Output the (X, Y) coordinate of the center of the cell containing the given text.  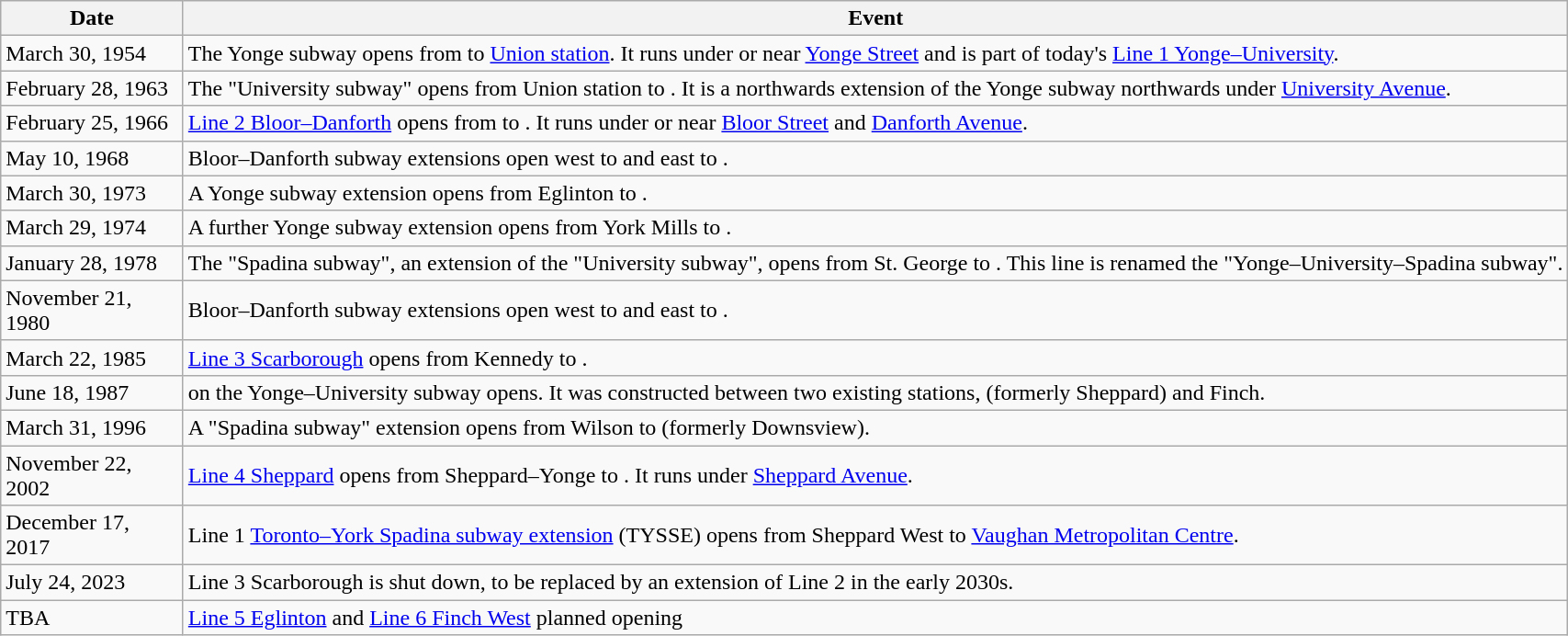
Line 3 Scarborough is shut down, to be replaced by an extension of Line 2 in the early 2030s. (875, 583)
The "Spadina subway", an extension of the "University subway", opens from St. George to . This line is renamed the "Yonge–University–Spadina subway". (875, 263)
January 28, 1978 (92, 263)
May 10, 1968 (92, 158)
February 25, 1966 (92, 123)
A Yonge subway extension opens from Eglinton to . (875, 193)
March 30, 1973 (92, 193)
Date (92, 18)
July 24, 2023 (92, 583)
Line 3 Scarborough opens from Kennedy to . (875, 358)
March 30, 1954 (92, 53)
March 31, 1996 (92, 427)
Line 2 Bloor–Danforth opens from to . It runs under or near Bloor Street and Danforth Avenue. (875, 123)
on the Yonge–University subway opens. It was constructed between two existing stations, (formerly Sheppard) and Finch. (875, 392)
TBA (92, 618)
February 28, 1963 (92, 88)
December 17, 2017 (92, 535)
The Yonge subway opens from to Union station. It runs under or near Yonge Street and is part of today's Line 1 Yonge–University. (875, 53)
November 22, 2002 (92, 474)
November 21, 1980 (92, 311)
Line 1 Toronto–York Spadina subway extension (TYSSE) opens from Sheppard West to Vaughan Metropolitan Centre. (875, 535)
A further Yonge subway extension opens from York Mills to . (875, 228)
A "Spadina subway" extension opens from Wilson to (formerly Downsview). (875, 427)
June 18, 1987 (92, 392)
Line 5 Eglinton and Line 6 Finch West planned opening (875, 618)
March 29, 1974 (92, 228)
Event (875, 18)
The "University subway" opens from Union station to . It is a northwards extension of the Yonge subway northwards under University Avenue. (875, 88)
March 22, 1985 (92, 358)
Line 4 Sheppard opens from Sheppard–Yonge to . It runs under Sheppard Avenue. (875, 474)
